Pinpoint the cell where the given text exists, returning its (X, Y) midpoint coordinate. 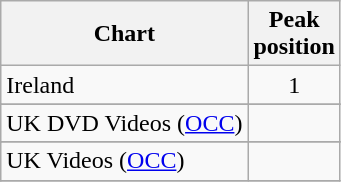
UK DVD Videos (OCC) (124, 123)
1 (294, 85)
Ireland (124, 85)
Chart (124, 34)
Peakposition (294, 34)
UK Videos (OCC) (124, 161)
